Identify which cell holds the provided text, then report its [x, y] central coordinate. 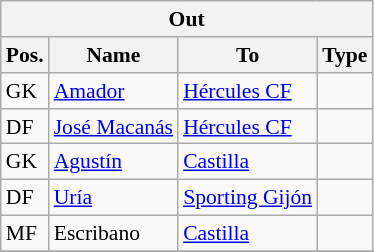
Pos. [25, 55]
Type [344, 55]
Escribano [114, 233]
To [248, 55]
Name [114, 55]
Uría [114, 197]
MF [25, 233]
Sporting Gijón [248, 197]
José Macanás [114, 126]
Out [187, 19]
Amador [114, 91]
Agustín [114, 162]
